Scan for the cell matching the given text and deliver its (X, Y) coordinate at center. 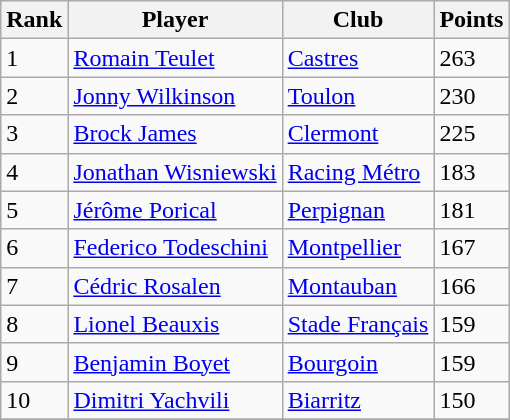
Benjamin Boyet (175, 362)
4 (34, 172)
Castres (358, 58)
2 (34, 96)
Dimitri Yachvili (175, 400)
1 (34, 58)
Perpignan (358, 210)
Bourgoin (358, 362)
Romain Teulet (175, 58)
Jérôme Porical (175, 210)
263 (472, 58)
10 (34, 400)
Lionel Beauxis (175, 324)
Jonathan Wisniewski (175, 172)
3 (34, 134)
Rank (34, 20)
225 (472, 134)
9 (34, 362)
8 (34, 324)
150 (472, 400)
5 (34, 210)
7 (34, 286)
181 (472, 210)
Biarritz (358, 400)
230 (472, 96)
Racing Métro (358, 172)
Brock James (175, 134)
Points (472, 20)
Stade Français (358, 324)
Montpellier (358, 248)
Federico Todeschini (175, 248)
Jonny Wilkinson (175, 96)
Player (175, 20)
Montauban (358, 286)
167 (472, 248)
Cédric Rosalen (175, 286)
Clermont (358, 134)
166 (472, 286)
Club (358, 20)
6 (34, 248)
Toulon (358, 96)
183 (472, 172)
